Search for the cell housing the specified text and yield its (x, y) center coordinate. 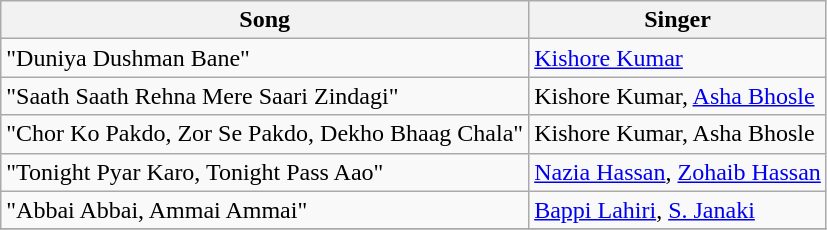
"Tonight Pyar Karo, Tonight Pass Aao" (265, 172)
"Duniya Dushman Bane" (265, 58)
Kishore Kumar (678, 58)
"Chor Ko Pakdo, Zor Se Pakdo, Dekho Bhaag Chala" (265, 134)
Singer (678, 20)
"Saath Saath Rehna Mere Saari Zindagi" (265, 96)
Nazia Hassan, Zohaib Hassan (678, 172)
Bappi Lahiri, S. Janaki (678, 210)
"Abbai Abbai, Ammai Ammai" (265, 210)
Song (265, 20)
